Identify which cell holds the provided text, then report its (X, Y) central coordinate. 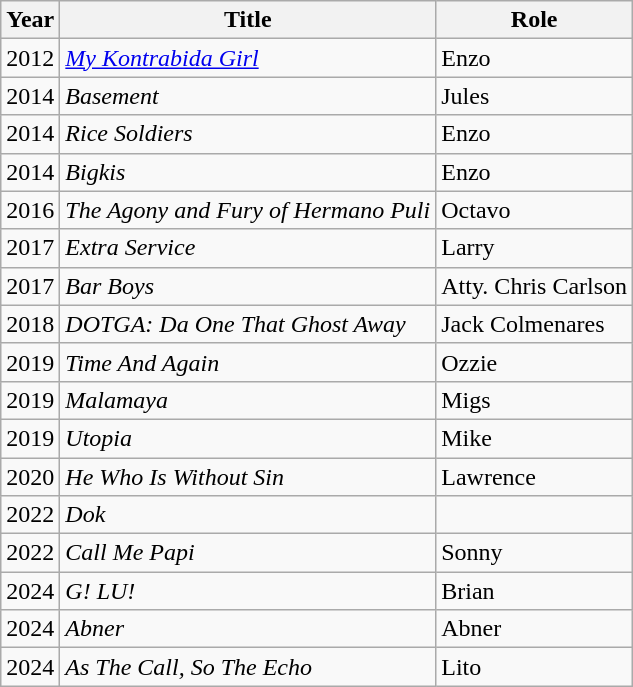
Migs (534, 400)
He Who Is Without Sin (248, 477)
The Agony and Fury of Hermano Puli (248, 210)
As The Call, So The Echo (248, 667)
Call Me Papi (248, 553)
2012 (30, 58)
Utopia (248, 438)
Ozzie (534, 362)
Sonny (534, 553)
My Kontrabida Girl (248, 58)
Bar Boys (248, 286)
Lawrence (534, 477)
Year (30, 20)
Larry (534, 248)
Lito (534, 667)
Brian (534, 591)
Rice Soldiers (248, 134)
Time And Again (248, 362)
Atty. Chris Carlson (534, 286)
Jules (534, 96)
Jack Colmenares (534, 324)
Malamaya (248, 400)
Title (248, 20)
2020 (30, 477)
Octavo (534, 210)
Basement (248, 96)
Bigkis (248, 172)
G! LU! (248, 591)
Extra Service (248, 248)
Dok (248, 515)
2016 (30, 210)
Role (534, 20)
Mike (534, 438)
DOTGA: Da One That Ghost Away (248, 324)
2018 (30, 324)
